Identify which cell holds the provided text, then report its (x, y) central coordinate. 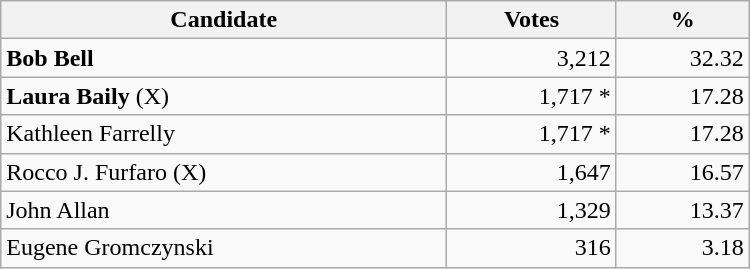
Candidate (224, 20)
16.57 (682, 172)
32.32 (682, 58)
3.18 (682, 248)
Eugene Gromczynski (224, 248)
% (682, 20)
Rocco J. Furfaro (X) (224, 172)
1,329 (532, 210)
13.37 (682, 210)
Votes (532, 20)
Laura Baily (X) (224, 96)
Kathleen Farrelly (224, 134)
John Allan (224, 210)
316 (532, 248)
3,212 (532, 58)
1,647 (532, 172)
Bob Bell (224, 58)
